Identify which cell holds the provided text, then report its [x, y] central coordinate. 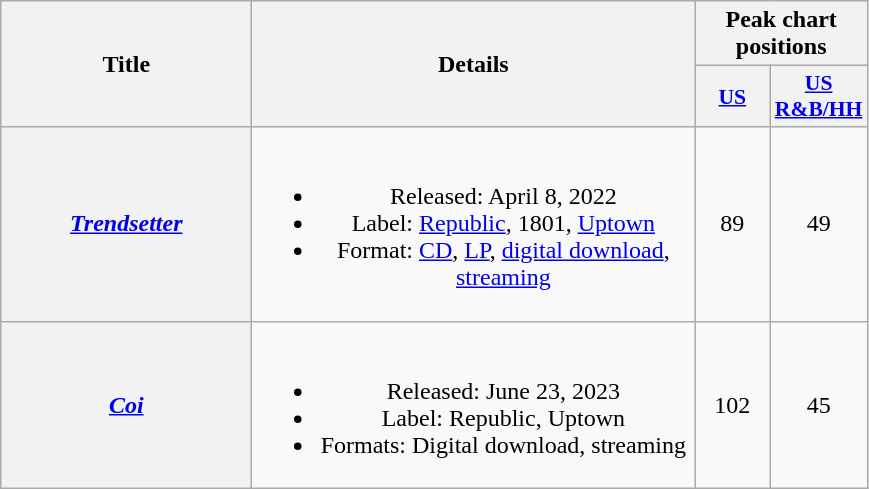
Trendsetter [126, 224]
Details [474, 64]
Title [126, 64]
Peak chart positions [782, 34]
Coi [126, 404]
89 [732, 224]
Released: April 8, 2022Label: Republic, 1801, UptownFormat: CD, LP, digital download, streaming [474, 224]
US [732, 96]
Released: June 23, 2023Label: Republic, UptownFormats: Digital download, streaming [474, 404]
USR&B/HH [819, 96]
102 [732, 404]
49 [819, 224]
45 [819, 404]
